Extract the [X, Y] coordinate from the center of the cell holding the provided text.  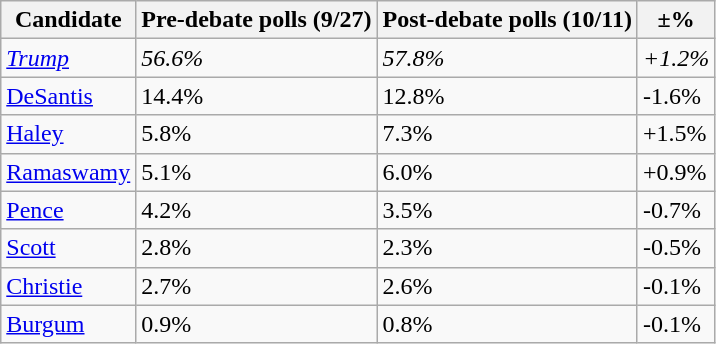
2.7% [256, 286]
4.2% [256, 210]
5.8% [256, 134]
+0.9% [676, 172]
Haley [68, 134]
+1.2% [676, 58]
Christie [68, 286]
57.8% [507, 58]
Burgum [68, 324]
3.5% [507, 210]
±% [676, 20]
Pence [68, 210]
12.8% [507, 96]
+1.5% [676, 134]
Post-debate polls (10/11) [507, 20]
DeSantis [68, 96]
14.4% [256, 96]
5.1% [256, 172]
0.9% [256, 324]
Ramaswamy [68, 172]
-0.7% [676, 210]
-0.5% [676, 248]
-1.6% [676, 96]
2.6% [507, 286]
Scott [68, 248]
2.8% [256, 248]
2.3% [507, 248]
56.6% [256, 58]
0.8% [507, 324]
Trump [68, 58]
6.0% [507, 172]
Pre-debate polls (9/27) [256, 20]
Candidate [68, 20]
7.3% [507, 134]
